Find where the given text appears and provide that cell's center as [X, Y] coordinate. 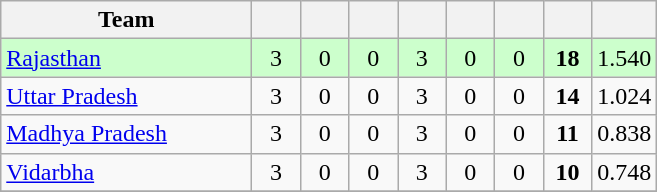
0.838 [624, 134]
Team [126, 20]
Vidarbha [126, 172]
18 [568, 58]
1.024 [624, 96]
Madhya Pradesh [126, 134]
10 [568, 172]
0.748 [624, 172]
Rajasthan [126, 58]
14 [568, 96]
1.540 [624, 58]
Uttar Pradesh [126, 96]
11 [568, 134]
